Determine the (x, y) coordinate at the center of the cell enclosing the given text.  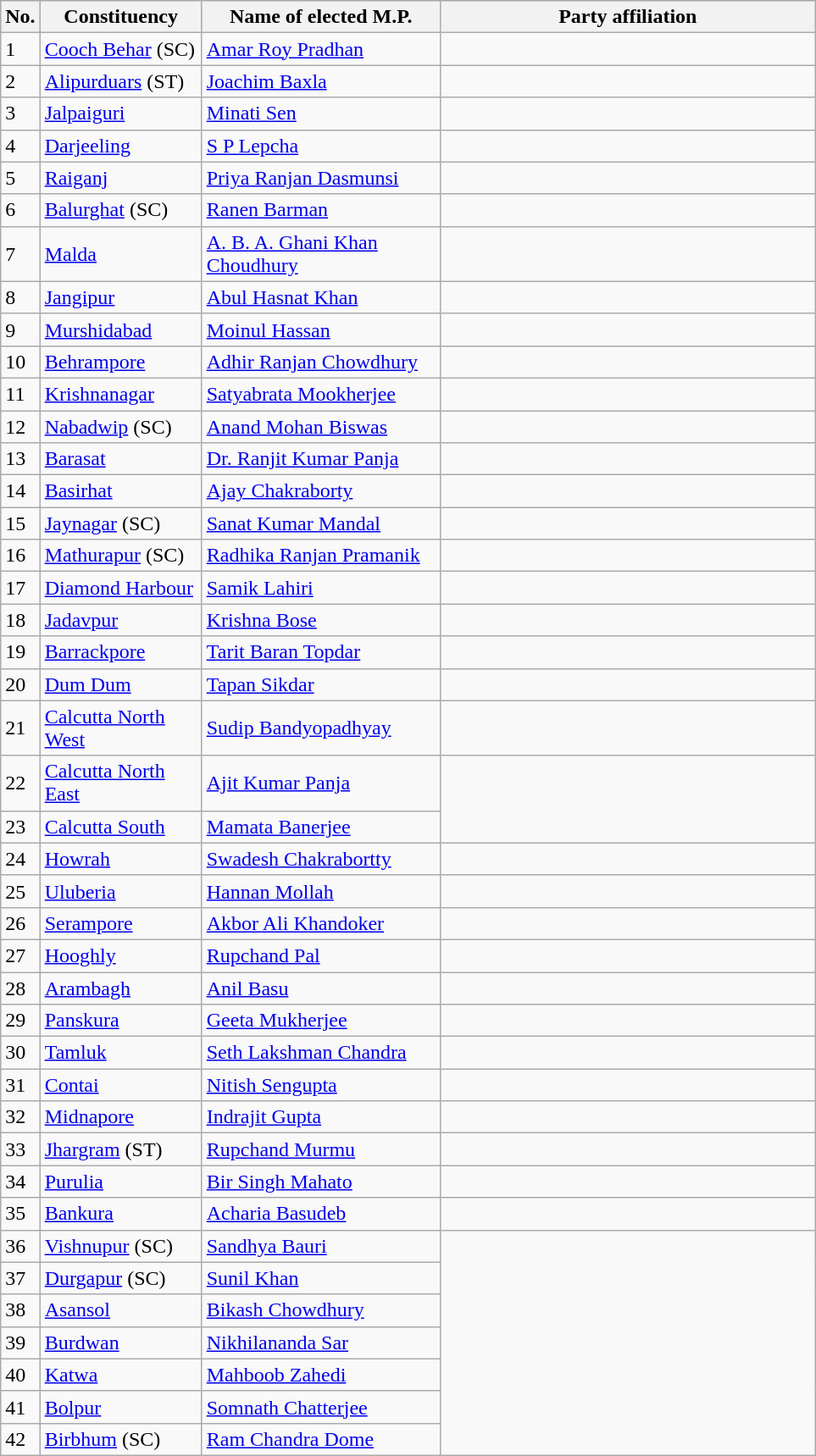
6 (20, 210)
Nitish Sengupta (320, 1085)
Constituency (120, 17)
Rupchand Pal (320, 955)
Bolpur (120, 1407)
Moinul Hassan (320, 329)
Malda (120, 254)
Sandhya Bauri (320, 1246)
Serampore (120, 923)
5 (20, 178)
Durgapur (SC) (120, 1278)
Behrampore (120, 362)
Murshidabad (120, 329)
19 (20, 652)
2 (20, 81)
Amar Roy Pradhan (320, 49)
Krishnanagar (120, 394)
35 (20, 1214)
Darjeeling (120, 146)
Contai (120, 1085)
26 (20, 923)
Alipurduars (ST) (120, 81)
40 (20, 1375)
Somnath Chatterjee (320, 1407)
Tapan Sikdar (320, 684)
Mathurapur (SC) (120, 556)
21 (20, 728)
Jhargram (ST) (120, 1149)
28 (20, 988)
Minati Sen (320, 113)
42 (20, 1439)
7 (20, 254)
Anil Basu (320, 988)
Tarit Baran Topdar (320, 652)
11 (20, 394)
No. (20, 17)
34 (20, 1182)
Joachim Baxla (320, 81)
38 (20, 1310)
Asansol (120, 1310)
Name of elected M.P. (320, 17)
Jalpaiguri (120, 113)
Arambagh (120, 988)
Ram Chandra Dome (320, 1439)
Purulia (120, 1182)
41 (20, 1407)
Nikhilananda Sar (320, 1343)
Adhir Ranjan Chowdhury (320, 362)
10 (20, 362)
Sanat Kumar Mandal (320, 523)
36 (20, 1246)
Ranen Barman (320, 210)
Howrah (120, 859)
Bir Singh Mahato (320, 1182)
Samik Lahiri (320, 588)
Tamluk (120, 1053)
Ajay Chakraborty (320, 491)
Cooch Behar (SC) (120, 49)
Barrackpore (120, 652)
4 (20, 146)
Priya Ranjan Dasmunsi (320, 178)
Swadesh Chakrabortty (320, 859)
Bankura (120, 1214)
Mahboob Zahedi (320, 1375)
Basirhat (120, 491)
15 (20, 523)
Ajit Kumar Panja (320, 783)
Seth Lakshman Chandra (320, 1053)
Jadavpur (120, 620)
Calcutta North East (120, 783)
Radhika Ranjan Pramanik (320, 556)
24 (20, 859)
27 (20, 955)
Satyabrata Mookherjee (320, 394)
Geeta Mukherjee (320, 1021)
Rupchand Murmu (320, 1149)
Panskura (120, 1021)
23 (20, 827)
14 (20, 491)
Hannan Mollah (320, 891)
Sudip Bandyopadhyay (320, 728)
17 (20, 588)
Akbor Ali Khandoker (320, 923)
Burdwan (120, 1343)
Abul Hasnat Khan (320, 297)
Calcutta North West (120, 728)
Indrajit Gupta (320, 1117)
Acharia Basudeb (320, 1214)
A. B. A. Ghani Khan Choudhury (320, 254)
Birbhum (SC) (120, 1439)
Krishna Bose (320, 620)
30 (20, 1053)
18 (20, 620)
S P Lepcha (320, 146)
Jaynagar (SC) (120, 523)
32 (20, 1117)
33 (20, 1149)
22 (20, 783)
Anand Mohan Biswas (320, 426)
Calcutta South (120, 827)
3 (20, 113)
20 (20, 684)
9 (20, 329)
Barasat (120, 459)
Diamond Harbour (120, 588)
31 (20, 1085)
Dr. Ranjit Kumar Panja (320, 459)
16 (20, 556)
Jangipur (120, 297)
Midnapore (120, 1117)
37 (20, 1278)
25 (20, 891)
Mamata Banerjee (320, 827)
Hooghly (120, 955)
Balurghat (SC) (120, 210)
12 (20, 426)
Uluberia (120, 891)
Vishnupur (SC) (120, 1246)
13 (20, 459)
1 (20, 49)
Nabadwip (SC) (120, 426)
Dum Dum (120, 684)
8 (20, 297)
39 (20, 1343)
Sunil Khan (320, 1278)
Bikash Chowdhury (320, 1310)
Raiganj (120, 178)
Party affiliation (627, 17)
Katwa (120, 1375)
29 (20, 1021)
